Identify which cell holds the provided text, then report its (X, Y) central coordinate. 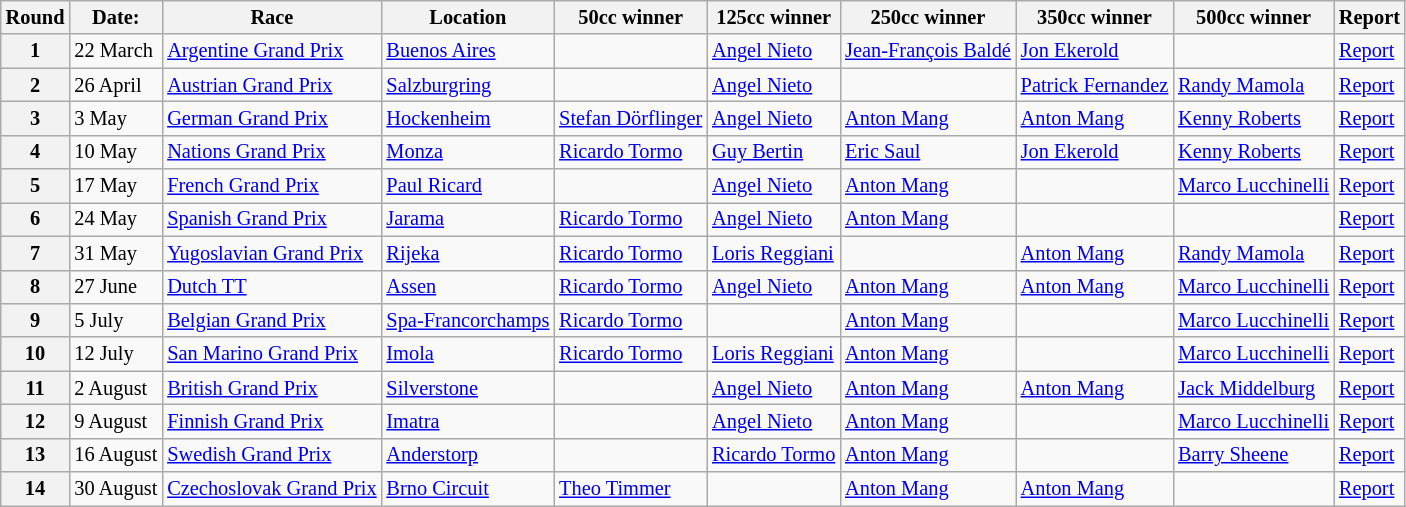
Brno Circuit (468, 489)
350cc winner (1094, 17)
9 August (116, 421)
4 (36, 152)
11 (36, 388)
7 (36, 253)
Nations Grand Prix (272, 152)
8 (36, 287)
3 (36, 118)
Theo Timmer (630, 489)
10 May (116, 152)
24 May (116, 219)
Finnish Grand Prix (272, 421)
250cc winner (928, 17)
Guy Bertin (774, 152)
Anderstorp (468, 455)
Hockenheim (468, 118)
12 July (116, 354)
500cc winner (1254, 17)
Silverstone (468, 388)
17 May (116, 186)
French Grand Prix (272, 186)
2 August (116, 388)
6 (36, 219)
Jarama (468, 219)
Belgian Grand Prix (272, 320)
Czechoslovak Grand Prix (272, 489)
Jack Middelburg (1254, 388)
Rijeka (468, 253)
Race (272, 17)
Stefan Dörflinger (630, 118)
Monza (468, 152)
Yugoslavian Grand Prix (272, 253)
22 March (116, 51)
Patrick Fernandez (1094, 85)
12 (36, 421)
27 June (116, 287)
Location (468, 17)
San Marino Grand Prix (272, 354)
Date: (116, 17)
Imola (468, 354)
3 May (116, 118)
Austrian Grand Prix (272, 85)
13 (36, 455)
5 July (116, 320)
9 (36, 320)
Jean-François Baldé (928, 51)
Imatra (468, 421)
30 August (116, 489)
Dutch TT (272, 287)
Spa-Francorchamps (468, 320)
10 (36, 354)
Paul Ricard (468, 186)
Salzburgring (468, 85)
125cc winner (774, 17)
16 August (116, 455)
2 (36, 85)
Argentine Grand Prix (272, 51)
German Grand Prix (272, 118)
Assen (468, 287)
5 (36, 186)
British Grand Prix (272, 388)
Round (36, 17)
Buenos Aires (468, 51)
50cc winner (630, 17)
1 (36, 51)
Spanish Grand Prix (272, 219)
Barry Sheene (1254, 455)
Swedish Grand Prix (272, 455)
Eric Saul (928, 152)
26 April (116, 85)
14 (36, 489)
31 May (116, 253)
